Extract the (X, Y) coordinate from the center of the cell holding the provided text.  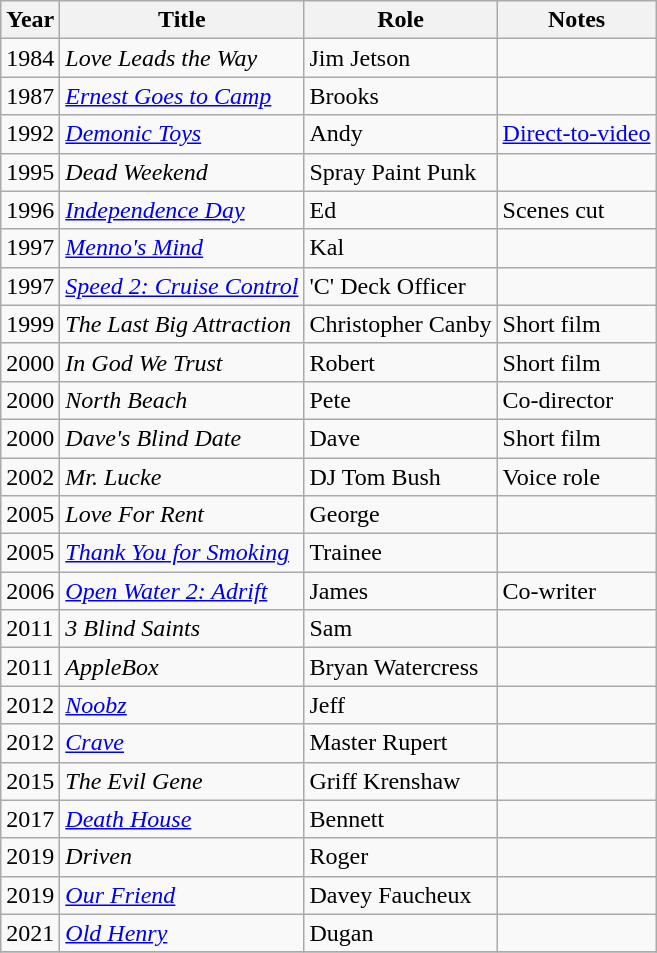
1987 (30, 96)
In God We Trust (182, 362)
Open Water 2: Adrift (182, 591)
Ernest Goes to Camp (182, 96)
2021 (30, 933)
2006 (30, 591)
Ed (400, 210)
North Beach (182, 400)
Title (182, 20)
Co-director (576, 400)
Jeff (400, 705)
Dave's Blind Date (182, 438)
Bennett (400, 819)
Griff Krenshaw (400, 781)
Dugan (400, 933)
Speed 2: Cruise Control (182, 286)
Trainee (400, 553)
Andy (400, 134)
Year (30, 20)
Dead Weekend (182, 172)
Davey Faucheux (400, 895)
Direct-to-video (576, 134)
1992 (30, 134)
AppleBox (182, 667)
3 Blind Saints (182, 629)
Jim Jetson (400, 58)
The Evil Gene (182, 781)
Voice role (576, 477)
'C' Deck Officer (400, 286)
James (400, 591)
Thank You for Smoking (182, 553)
Co-writer (576, 591)
Noobz (182, 705)
Kal (400, 248)
Christopher Canby (400, 324)
DJ Tom Bush (400, 477)
George (400, 515)
Demonic Toys (182, 134)
2002 (30, 477)
Pete (400, 400)
2015 (30, 781)
Death House (182, 819)
Role (400, 20)
Independence Day (182, 210)
Mr. Lucke (182, 477)
Bryan Watercress (400, 667)
1984 (30, 58)
Driven (182, 857)
Brooks (400, 96)
1995 (30, 172)
Spray Paint Punk (400, 172)
Roger (400, 857)
Robert (400, 362)
Love Leads the Way (182, 58)
2017 (30, 819)
Our Friend (182, 895)
Love For Rent (182, 515)
The Last Big Attraction (182, 324)
Scenes cut (576, 210)
1999 (30, 324)
Master Rupert (400, 743)
1996 (30, 210)
Sam (400, 629)
Dave (400, 438)
Crave (182, 743)
Notes (576, 20)
Menno's Mind (182, 248)
Old Henry (182, 933)
